Determine the (x, y) coordinate at the center of the cell enclosing the given text.  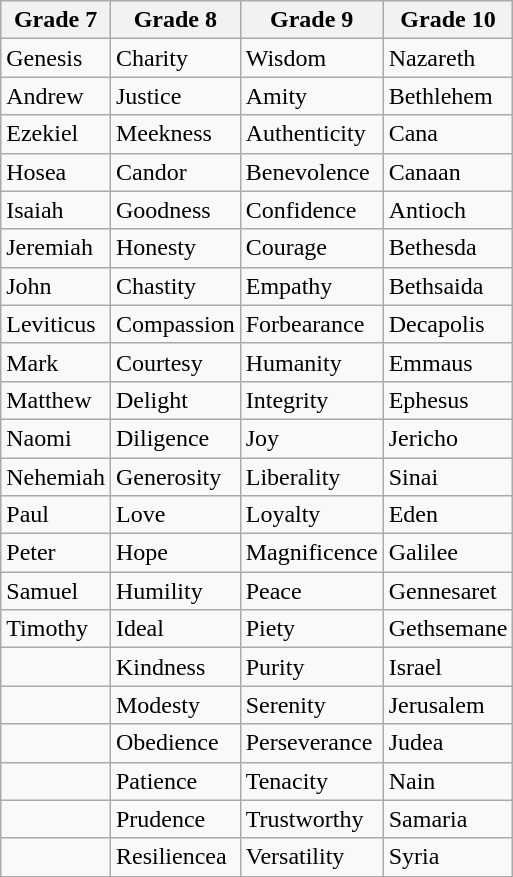
Peace (312, 591)
Benevolence (312, 172)
Courtesy (175, 362)
Emmaus (448, 362)
Perseverance (312, 743)
Jeremiah (56, 248)
Andrew (56, 96)
Galilee (448, 553)
Modesty (175, 705)
Delight (175, 400)
Antioch (448, 210)
Love (175, 515)
Humanity (312, 362)
Compassion (175, 324)
Purity (312, 667)
Candor (175, 172)
Nazareth (448, 58)
Diligence (175, 438)
Versatility (312, 857)
Justice (175, 96)
John (56, 286)
Generosity (175, 477)
Chastity (175, 286)
Nain (448, 781)
Patience (175, 781)
Loyalty (312, 515)
Forbearance (312, 324)
Naomi (56, 438)
Samaria (448, 819)
Tenacity (312, 781)
Syria (448, 857)
Piety (312, 629)
Serenity (312, 705)
Trustworthy (312, 819)
Grade 7 (56, 20)
Charity (175, 58)
Authenticity (312, 134)
Bethesda (448, 248)
Jerusalem (448, 705)
Cana (448, 134)
Bethlehem (448, 96)
Timothy (56, 629)
Empathy (312, 286)
Decapolis (448, 324)
Grade 9 (312, 20)
Canaan (448, 172)
Eden (448, 515)
Grade 8 (175, 20)
Joy (312, 438)
Obedience (175, 743)
Ideal (175, 629)
Isaiah (56, 210)
Bethsaida (448, 286)
Samuel (56, 591)
Wisdom (312, 58)
Honesty (175, 248)
Amity (312, 96)
Grade 10 (448, 20)
Humility (175, 591)
Jericho (448, 438)
Hosea (56, 172)
Liberality (312, 477)
Mark (56, 362)
Sinai (448, 477)
Peter (56, 553)
Meekness (175, 134)
Judea (448, 743)
Matthew (56, 400)
Israel (448, 667)
Genesis (56, 58)
Kindness (175, 667)
Prudence (175, 819)
Courage (312, 248)
Confidence (312, 210)
Resiliencea (175, 857)
Leviticus (56, 324)
Hope (175, 553)
Magnificence (312, 553)
Goodness (175, 210)
Ezekiel (56, 134)
Nehemiah (56, 477)
Paul (56, 515)
Gethsemane (448, 629)
Gennesaret (448, 591)
Integrity (312, 400)
Ephesus (448, 400)
